Pinpoint the cell where the given text exists, returning its (x, y) midpoint coordinate. 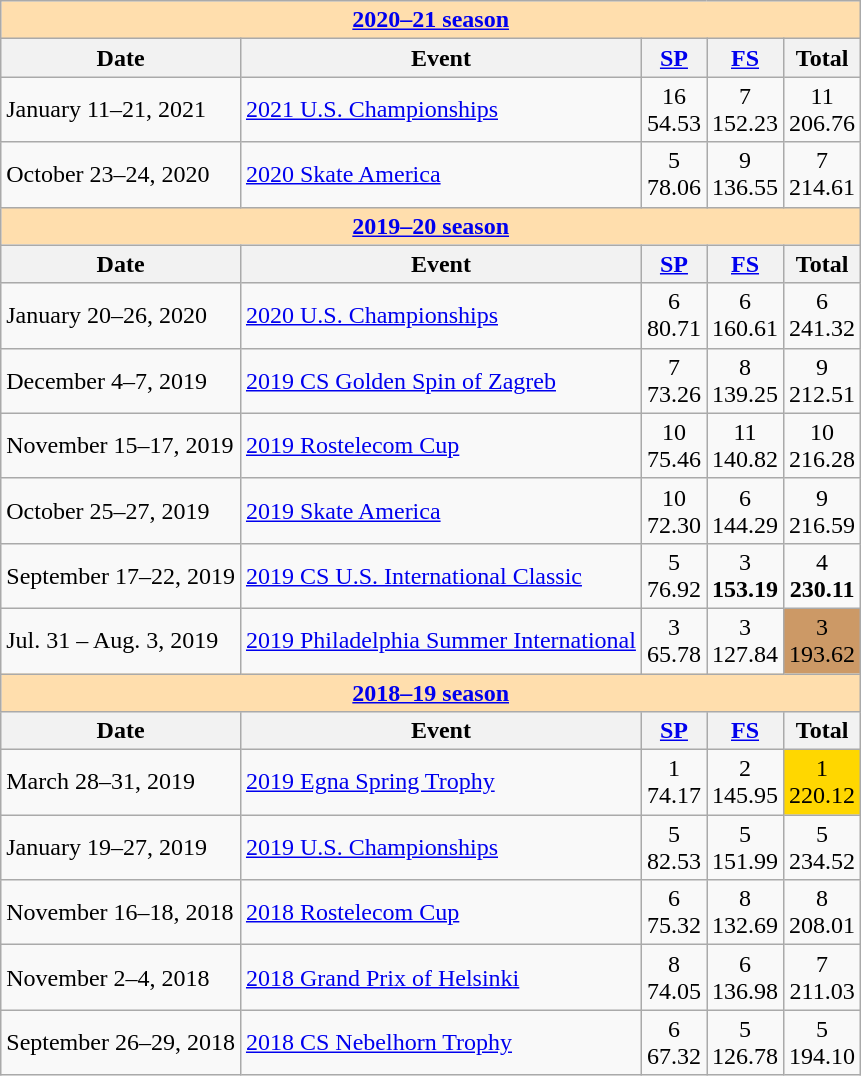
2019 Philadelphia Summer International (440, 640)
November 16–18, 2018 (121, 912)
8 208.01 (822, 912)
2019 Rostelecom Cup (440, 446)
January 20–26, 2020 (121, 316)
8 74.05 (674, 978)
2018 Grand Prix of Helsinki (440, 978)
5 126.78 (744, 1042)
10 216.28 (822, 446)
6 80.71 (674, 316)
November 2–4, 2018 (121, 978)
11 140.82 (744, 446)
6 75.32 (674, 912)
2 145.95 (744, 782)
5 151.99 (744, 848)
January 19–27, 2019 (121, 848)
October 23–24, 2020 (121, 174)
5 234.52 (822, 848)
3 127.84 (744, 640)
Jul. 31 – Aug. 3, 2019 (121, 640)
2020–21 season (431, 20)
6 136.98 (744, 978)
September 17–22, 2019 (121, 576)
3 65.78 (674, 640)
7 73.26 (674, 380)
January 11–21, 2021 (121, 110)
2018–19 season (431, 693)
11 206.76 (822, 110)
1 220.12 (822, 782)
3 193.62 (822, 640)
7 152.23 (744, 110)
2019 Egna Spring Trophy (440, 782)
10 72.30 (674, 510)
2018 CS Nebelhorn Trophy (440, 1042)
2021 U.S. Championships (440, 110)
1 74.17 (674, 782)
2019 U.S. Championships (440, 848)
October 25–27, 2019 (121, 510)
2020 U.S. Championships (440, 316)
6 241.32 (822, 316)
8 132.69 (744, 912)
6 144.29 (744, 510)
4 230.11 (822, 576)
2019 CS U.S. International Classic (440, 576)
6 160.61 (744, 316)
5 82.53 (674, 848)
5 194.10 (822, 1042)
9 216.59 (822, 510)
September 26–29, 2018 (121, 1042)
5 78.06 (674, 174)
8 139.25 (744, 380)
9 212.51 (822, 380)
2018 Rostelecom Cup (440, 912)
7 211.03 (822, 978)
March 28–31, 2019 (121, 782)
December 4–7, 2019 (121, 380)
2019 CS Golden Spin of Zagreb (440, 380)
9 136.55 (744, 174)
2019 Skate America (440, 510)
3 153.19 (744, 576)
2020 Skate America (440, 174)
6 67.32 (674, 1042)
7 214.61 (822, 174)
November 15–17, 2019 (121, 446)
5 76.92 (674, 576)
10 75.46 (674, 446)
16 54.53 (674, 110)
2019–20 season (431, 226)
